Scan for the cell matching the given text and deliver its (X, Y) coordinate at center. 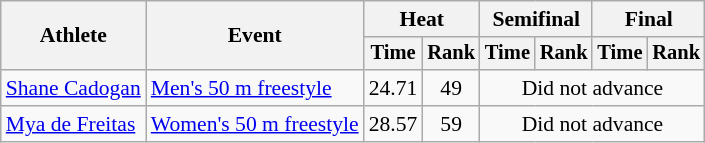
Heat (422, 19)
Event (255, 36)
Mya de Freitas (74, 124)
28.57 (394, 124)
Women's 50 m freestyle (255, 124)
Athlete (74, 36)
59 (451, 124)
49 (451, 88)
24.71 (394, 88)
Shane Cadogan (74, 88)
Final (648, 19)
Men's 50 m freestyle (255, 88)
Semifinal (536, 19)
